Capture the cell that displays the provided text and extract its (x, y) central coordinate. 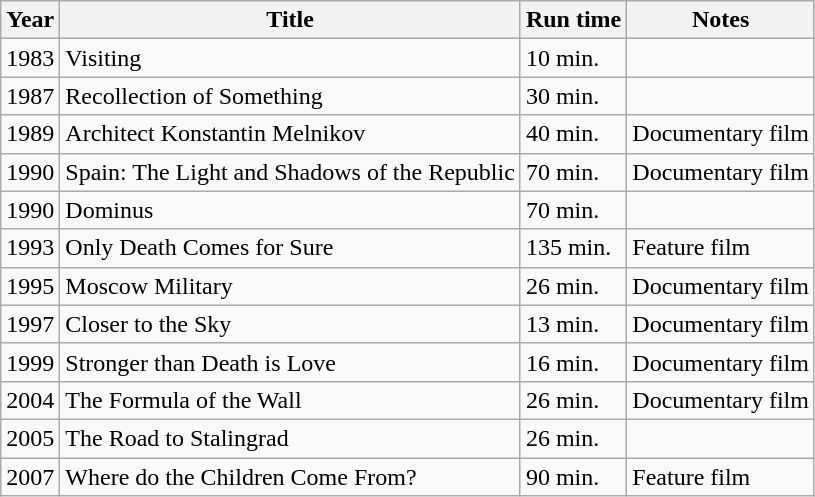
1987 (30, 96)
13 min. (573, 324)
40 min. (573, 134)
Recollection of Something (290, 96)
Notes (721, 20)
Run time (573, 20)
30 min. (573, 96)
90 min. (573, 477)
The Formula of the Wall (290, 400)
1995 (30, 286)
Where do the Children Come From? (290, 477)
Visiting (290, 58)
1993 (30, 248)
Title (290, 20)
Closer to the Sky (290, 324)
Moscow Military (290, 286)
2007 (30, 477)
Architect Konstantin Melnikov (290, 134)
10 min. (573, 58)
135 min. (573, 248)
2005 (30, 438)
Stronger than Death is Love (290, 362)
16 min. (573, 362)
1999 (30, 362)
1983 (30, 58)
Spain: The Light and Shadows of the Republic (290, 172)
1989 (30, 134)
2004 (30, 400)
Dominus (290, 210)
Only Death Comes for Sure (290, 248)
1997 (30, 324)
The Road to Stalingrad (290, 438)
Year (30, 20)
